Locate the cell with the specified text and output its [X, Y] center coordinate. 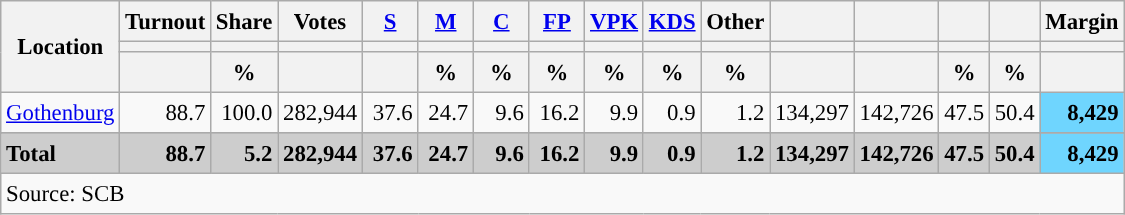
Other [736, 22]
100.0 [244, 114]
VPK [614, 22]
Votes [320, 22]
KDS [672, 22]
Margin [1082, 22]
S [390, 22]
Share [244, 22]
FP [557, 22]
C [502, 22]
Location [60, 47]
5.2 [244, 154]
M [446, 22]
Gothenburg [60, 114]
Total [60, 154]
Turnout [166, 22]
Source: SCB [562, 194]
